Output the (X, Y) coordinate of the center of the cell containing the given text.  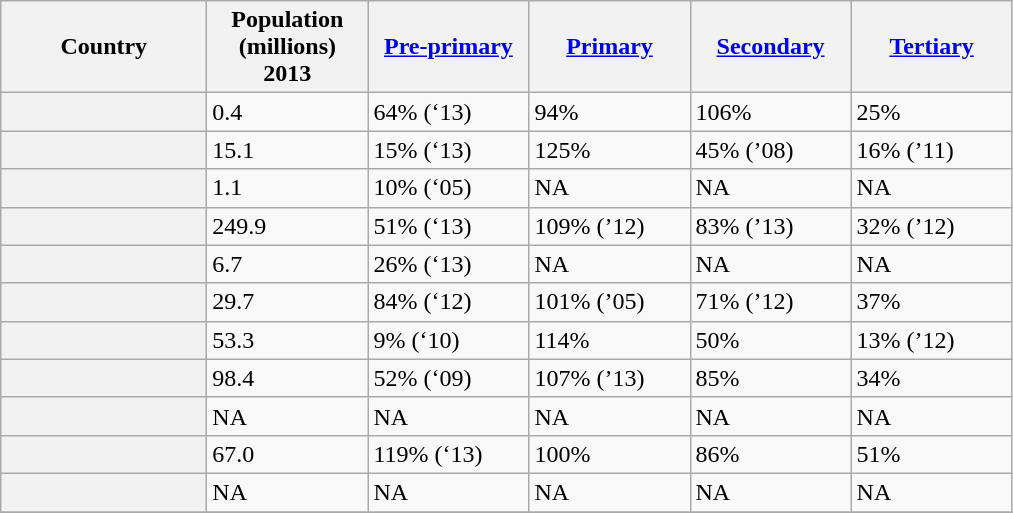
84% (‘12) (448, 302)
Tertiary (932, 47)
0.4 (288, 112)
119% (‘13) (448, 454)
9% (‘10) (448, 340)
15% (‘13) (448, 150)
37% (932, 302)
15.1 (288, 150)
Primary (610, 47)
100% (610, 454)
32% (’12) (932, 226)
26% (‘13) (448, 264)
107% (’13) (610, 378)
53.3 (288, 340)
Pre-primary (448, 47)
1.1 (288, 188)
52% (‘09) (448, 378)
249.9 (288, 226)
Country (104, 47)
25% (932, 112)
106% (770, 112)
50% (770, 340)
34% (932, 378)
86% (770, 454)
83% (’13) (770, 226)
64% (‘13) (448, 112)
71% (’12) (770, 302)
125% (610, 150)
13% (’12) (932, 340)
98.4 (288, 378)
114% (610, 340)
Population (millions) 2013 (288, 47)
6.7 (288, 264)
85% (770, 378)
29.7 (288, 302)
51% (‘13) (448, 226)
45% (’08) (770, 150)
16% (’11) (932, 150)
10% (‘05) (448, 188)
51% (932, 454)
109% (’12) (610, 226)
67.0 (288, 454)
94% (610, 112)
101% (’05) (610, 302)
Secondary (770, 47)
